Determine the (X, Y) coordinate at the center of the cell enclosing the given text.  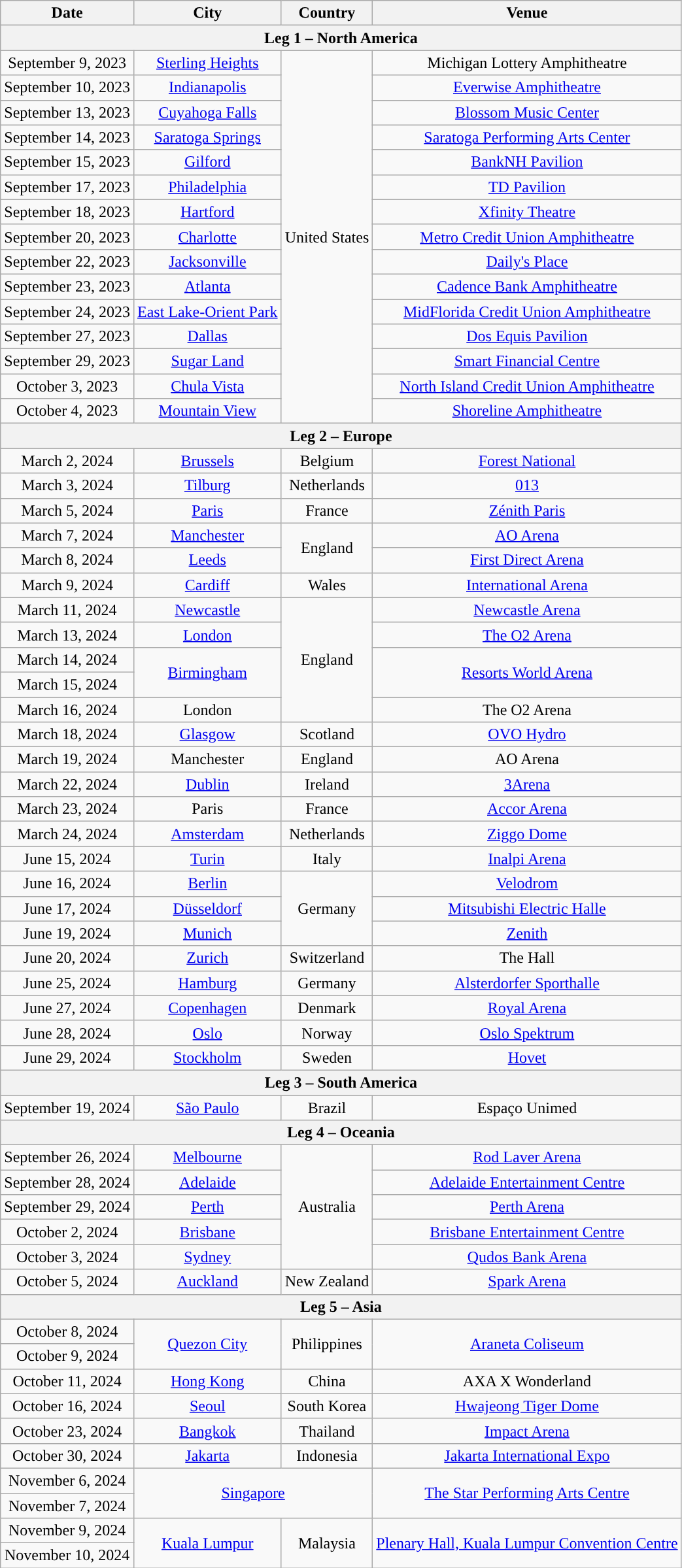
Mitsubishi Electric Halle (527, 909)
September 24, 2023 (67, 312)
Araneta Coliseum (527, 1344)
Brisbane Entertainment Centre (527, 1232)
Daily's Place (527, 261)
Cadence Bank Amphitheatre (527, 286)
Norway (327, 1033)
March 2, 2024 (67, 461)
Thailand (327, 1431)
October 2, 2024 (67, 1232)
June 15, 2024 (67, 859)
China (327, 1381)
Melbourne (207, 1158)
Dos Equis Pavilion (527, 337)
Sterling Heights (207, 63)
Wales (327, 585)
3Arena (527, 784)
March 24, 2024 (67, 834)
Seoul (207, 1406)
March 23, 2024 (67, 809)
March 16, 2024 (67, 709)
Saratoga Springs (207, 137)
June 27, 2024 (67, 1008)
June 25, 2024 (67, 983)
March 18, 2024 (67, 735)
Gilford (207, 162)
Hong Kong (207, 1381)
Cuyahoga Falls (207, 112)
September 17, 2023 (67, 187)
First Direct Arena (527, 560)
September 14, 2023 (67, 137)
Shoreline Amphitheatre (527, 411)
March 8, 2024 (67, 560)
March 7, 2024 (67, 535)
Philippines (327, 1344)
June 20, 2024 (67, 958)
AXA X Wonderland (527, 1381)
Belgium (327, 461)
Saratoga Performing Arts Center (527, 137)
São Paulo (207, 1108)
Leg 2 – Europe (341, 436)
Hartford (207, 212)
MidFlorida Credit Union Amphitheatre (527, 312)
Leg 5 – Asia (341, 1307)
October 11, 2024 (67, 1381)
Michigan Lottery Amphitheatre (527, 63)
Metro Credit Union Amphitheatre (527, 237)
September 19, 2024 (67, 1108)
Leeds (207, 560)
Xfinity Theatre (527, 212)
Brazil (327, 1108)
October 3, 2024 (67, 1257)
Stockholm (207, 1058)
013 (527, 486)
Rod Laver Arena (527, 1158)
Jakarta (207, 1456)
Alsterdorfer Sporthalle (527, 983)
Italy (327, 859)
Denmark (327, 1008)
June 28, 2024 (67, 1033)
March 19, 2024 (67, 759)
September 28, 2024 (67, 1182)
Indonesia (327, 1456)
Philadelphia (207, 187)
Düsseldorf (207, 909)
Espaço Unimed (527, 1108)
Leg 4 – Oceania (341, 1133)
September 22, 2023 (67, 261)
Zénith Paris (527, 510)
Brisbane (207, 1232)
Tilburg (207, 486)
November 9, 2024 (67, 1531)
New Zealand (327, 1282)
Blossom Music Center (527, 112)
The Star Performing Arts Centre (527, 1493)
Turin (207, 859)
Adelaide (207, 1182)
October 3, 2023 (67, 386)
Country (327, 13)
Sydney (207, 1257)
Newcastle Arena (527, 610)
North Island Credit Union Amphitheatre (527, 386)
Velodrom (527, 884)
Resorts World Arena (527, 672)
Berlin (207, 884)
September 15, 2023 (67, 162)
September 26, 2024 (67, 1158)
November 10, 2024 (67, 1556)
September 27, 2023 (67, 337)
Bangkok (207, 1431)
BankNH Pavilion (527, 162)
Perth (207, 1207)
Munich (207, 933)
East Lake-Orient Park (207, 312)
October 16, 2024 (67, 1406)
October 8, 2024 (67, 1331)
Atlanta (207, 286)
International Arena (527, 585)
Mountain View (207, 411)
Cardiff (207, 585)
South Korea (327, 1406)
United States (327, 237)
Ziggo Dome (527, 834)
Inalpi Arena (527, 859)
Qudos Bank Arena (527, 1257)
March 11, 2024 (67, 610)
Spark Arena (527, 1282)
September 10, 2023 (67, 88)
Accor Arena (527, 809)
Ireland (327, 784)
March 9, 2024 (67, 585)
Amsterdam (207, 834)
June 29, 2024 (67, 1058)
September 13, 2023 (67, 112)
Jacksonville (207, 261)
September 29, 2024 (67, 1207)
October 5, 2024 (67, 1282)
The Hall (527, 958)
Plenary Hall, Kuala Lumpur Convention Centre (527, 1543)
Date (67, 13)
Zenith (527, 933)
September 23, 2023 (67, 286)
Dublin (207, 784)
Jakarta International Expo (527, 1456)
Quezon City (207, 1344)
Dallas (207, 337)
September 20, 2023 (67, 237)
Switzerland (327, 958)
Auckland (207, 1282)
Australia (327, 1207)
Leg 1 – North America (341, 38)
Leg 3 – South America (341, 1082)
Singapore (252, 1493)
Brussels (207, 461)
Charlotte (207, 237)
Indianapolis (207, 88)
Newcastle (207, 610)
November 7, 2024 (67, 1505)
TD Pavilion (527, 187)
Chula Vista (207, 386)
October 4, 2023 (67, 411)
Hamburg (207, 983)
Oslo (207, 1033)
Zurich (207, 958)
September 9, 2023 (67, 63)
OVO Hydro (527, 735)
Forest National (527, 461)
Scotland (327, 735)
Malaysia (327, 1543)
Royal Arena (527, 1008)
March 3, 2024 (67, 486)
Smart Financial Centre (527, 361)
Glasgow (207, 735)
Hwajeong Tiger Dome (527, 1406)
Sweden (327, 1058)
Birmingham (207, 672)
Adelaide Entertainment Centre (527, 1182)
June 16, 2024 (67, 884)
Impact Arena (527, 1431)
Copenhagen (207, 1008)
Everwise Amphitheatre (527, 88)
Venue (527, 13)
June 19, 2024 (67, 933)
June 17, 2024 (67, 909)
Perth Arena (527, 1207)
October 30, 2024 (67, 1456)
March 14, 2024 (67, 659)
Oslo Spektrum (527, 1033)
City (207, 13)
Kuala Lumpur (207, 1543)
September 18, 2023 (67, 212)
March 22, 2024 (67, 784)
March 15, 2024 (67, 684)
November 6, 2024 (67, 1480)
October 23, 2024 (67, 1431)
September 29, 2023 (67, 361)
Sugar Land (207, 361)
March 13, 2024 (67, 635)
October 9, 2024 (67, 1356)
March 5, 2024 (67, 510)
Hovet (527, 1058)
